Find where the given text appears and provide that cell's center as [X, Y] coordinate. 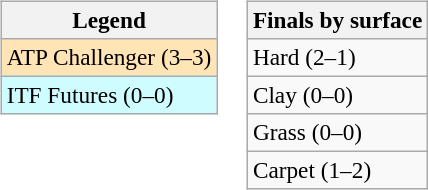
Finals by surface [337, 20]
Hard (2–1) [337, 57]
ATP Challenger (3–3) [108, 57]
Legend [108, 20]
Carpet (1–2) [337, 171]
Grass (0–0) [337, 133]
Clay (0–0) [337, 95]
ITF Futures (0–0) [108, 95]
